Identify which cell holds the provided text, then report its (X, Y) central coordinate. 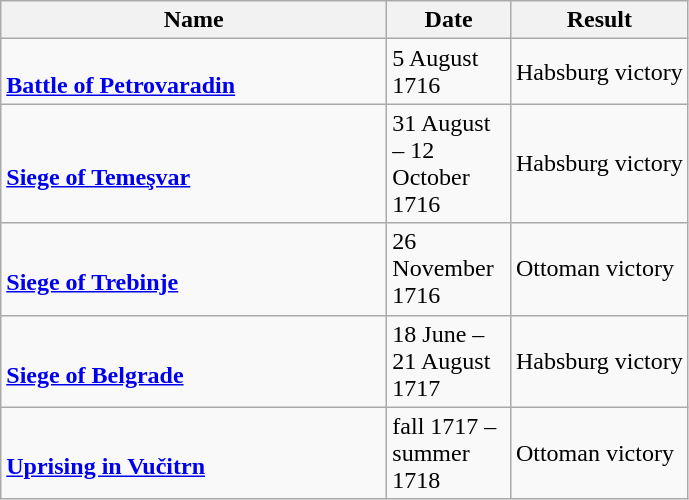
Name (194, 20)
Siege of Belgrade (194, 361)
18 June – 21 August 1717 (449, 361)
Battle of Petrovaradin (194, 72)
31 August – 12 October 1716 (449, 164)
Result (599, 20)
fall 1717 – summer 1718 (449, 453)
Date (449, 20)
Siege of Trebinje (194, 269)
26 November 1716 (449, 269)
5 August 1716 (449, 72)
Siege of Temeşvar (194, 164)
Uprising in Vučitrn (194, 453)
